Provide the (x, y) coordinate of the cell's center where the given text is located.  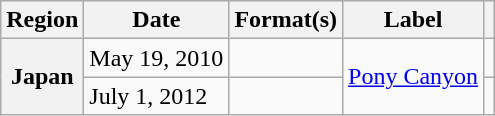
Pony Canyon (414, 77)
Format(s) (286, 20)
Date (156, 20)
Region (42, 20)
Japan (42, 77)
May 19, 2010 (156, 58)
Label (414, 20)
July 1, 2012 (156, 96)
